Find where the given text appears and provide that cell's center as [x, y] coordinate. 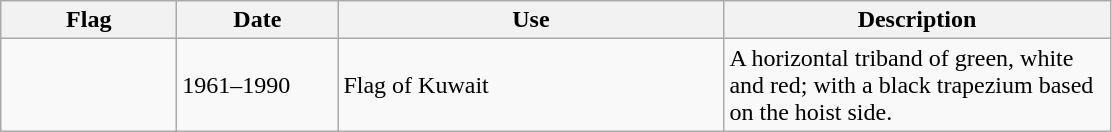
Date [258, 20]
Use [531, 20]
Flag of Kuwait [531, 85]
1961–1990 [258, 85]
Flag [89, 20]
A horizontal triband of green, white and red; with a black trapezium based on the hoist side. [917, 85]
Description [917, 20]
